Scan for the cell matching the given text and deliver its [x, y] coordinate at center. 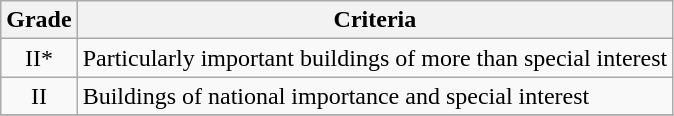
Grade [39, 20]
Particularly important buildings of more than special interest [375, 58]
II* [39, 58]
Buildings of national importance and special interest [375, 96]
II [39, 96]
Criteria [375, 20]
